Extract the [x, y] coordinate from the center of the cell holding the provided text.  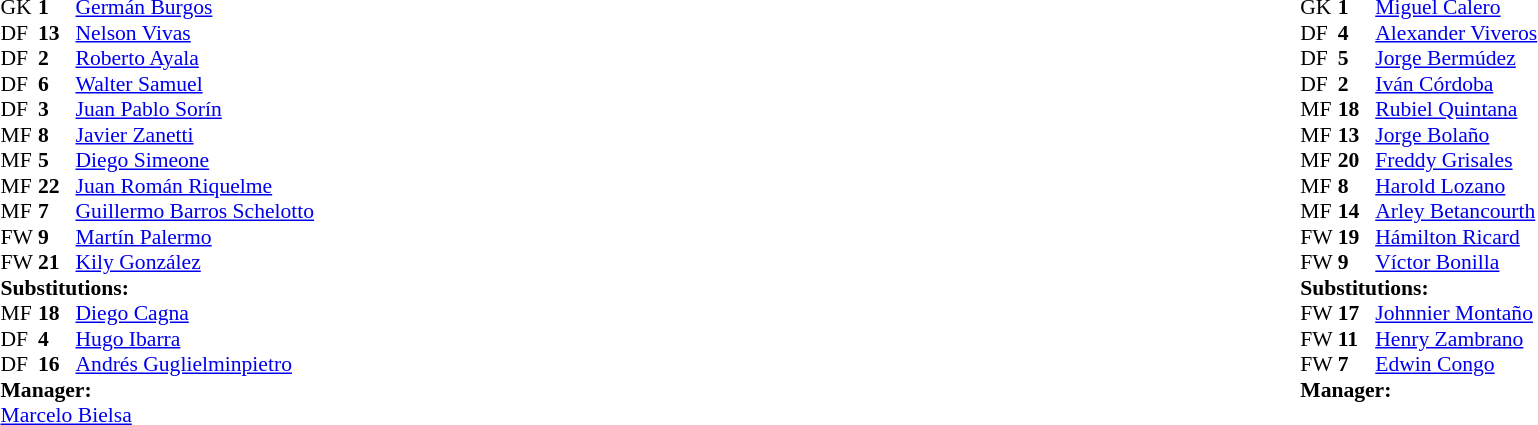
Johnnier Montaño [1456, 313]
Martín Palermo [196, 237]
Javier Zanetti [196, 135]
Alexander Viveros [1456, 33]
Kily González [196, 263]
20 [1357, 161]
11 [1357, 339]
Jorge Bolaño [1456, 135]
Guillermo Barros Schelotto [196, 211]
17 [1357, 313]
Henry Zambrano [1456, 339]
Diego Simeone [196, 161]
21 [57, 263]
Arley Betancourth [1456, 211]
Juan Román Riquelme [196, 186]
Roberto Ayala [196, 59]
Harold Lozano [1456, 186]
14 [1357, 211]
3 [57, 109]
Edwin Congo [1456, 365]
6 [57, 84]
Nelson Vivas [196, 33]
Iván Córdoba [1456, 84]
Juan Pablo Sorín [196, 109]
Hámilton Ricard [1456, 237]
Freddy Grisales [1456, 161]
Walter Samuel [196, 84]
Hugo Ibarra [196, 339]
Víctor Bonilla [1456, 263]
Diego Cagna [196, 313]
22 [57, 186]
Jorge Bermúdez [1456, 59]
19 [1357, 237]
Andrés Guglielminpietro [196, 365]
16 [57, 365]
Rubiel Quintana [1456, 109]
